Identify which cell holds the provided text, then report its [x, y] central coordinate. 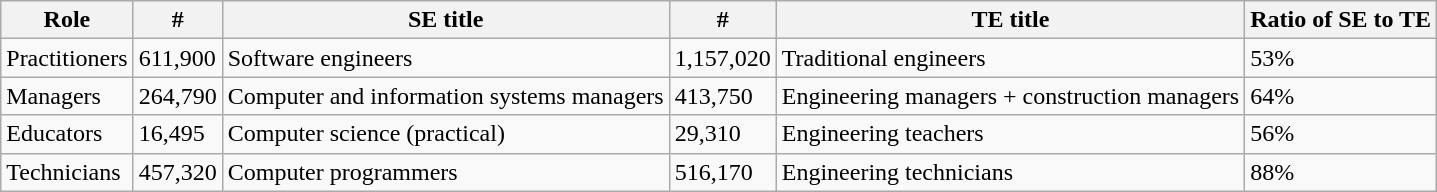
Computer programmers [446, 172]
1,157,020 [722, 58]
Managers [67, 96]
Engineering technicians [1010, 172]
Software engineers [446, 58]
88% [1341, 172]
413,750 [722, 96]
Ratio of SE to TE [1341, 20]
Educators [67, 134]
Practitioners [67, 58]
516,170 [722, 172]
64% [1341, 96]
Computer and information systems managers [446, 96]
Technicians [67, 172]
16,495 [178, 134]
Computer science (practical) [446, 134]
56% [1341, 134]
29,310 [722, 134]
611,900 [178, 58]
Engineering teachers [1010, 134]
Traditional engineers [1010, 58]
Role [67, 20]
TE title [1010, 20]
457,320 [178, 172]
Engineering managers + construction managers [1010, 96]
264,790 [178, 96]
SE title [446, 20]
53% [1341, 58]
